Identify which cell holds the provided text, then report its (X, Y) central coordinate. 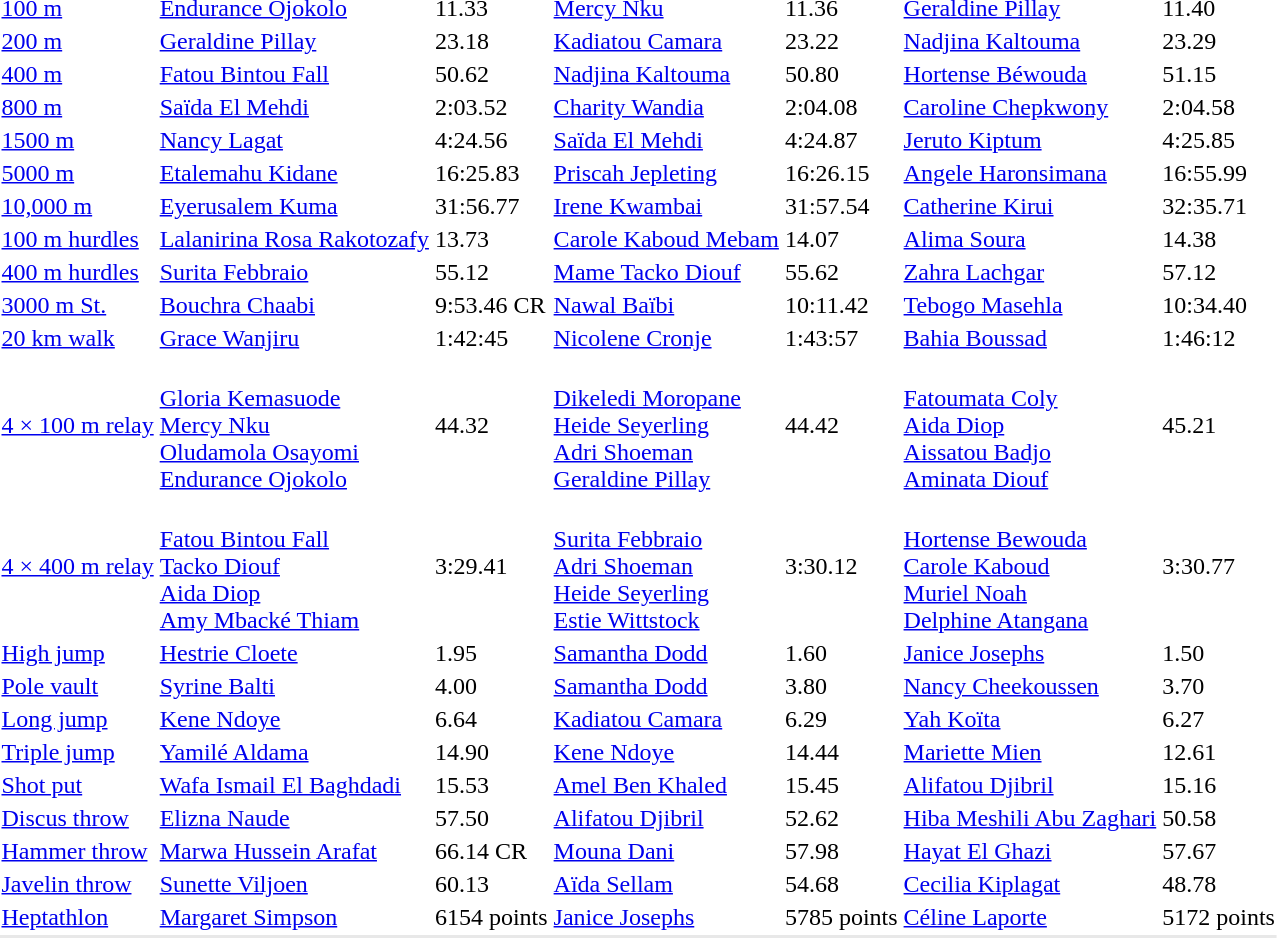
Hammer throw (78, 851)
Mouna Dani (666, 851)
Long jump (78, 719)
4:24.87 (841, 140)
23.18 (491, 41)
10:34.40 (1219, 305)
1:42:45 (491, 338)
2:04.08 (841, 107)
14.44 (841, 752)
Aïda Sellam (666, 884)
Tebogo Masehla (1030, 305)
6.64 (491, 719)
Triple jump (78, 752)
5172 points (1219, 917)
Priscah Jepleting (666, 173)
Catherine Kirui (1030, 206)
6.29 (841, 719)
Céline Laporte (1030, 917)
44.32 (491, 425)
4 × 400 m relay (78, 566)
Hestrie Cloete (294, 653)
Angele Haronsimana (1030, 173)
2:04.58 (1219, 107)
3.80 (841, 686)
Nancy Cheekoussen (1030, 686)
Lalanirina Rosa Rakotozafy (294, 239)
Jeruto Kiptum (1030, 140)
3.70 (1219, 686)
Surita Febbraio (294, 272)
Hiba Meshili Abu Zaghari (1030, 818)
Alima Soura (1030, 239)
Mame Tacko Diouf (666, 272)
Irene Kwambai (666, 206)
Dikeledi MoropaneHeide SeyerlingAdri ShoemanGeraldine Pillay (666, 425)
4.00 (491, 686)
Wafa Ismail El Baghdadi (294, 785)
50.58 (1219, 818)
4:25.85 (1219, 140)
3:30.77 (1219, 566)
15.53 (491, 785)
400 m (78, 74)
6.27 (1219, 719)
Hayat El Ghazi (1030, 851)
3:30.12 (841, 566)
54.68 (841, 884)
23.29 (1219, 41)
16:26.15 (841, 173)
16:55.99 (1219, 173)
66.14 CR (491, 851)
48.78 (1219, 884)
50.62 (491, 74)
800 m (78, 107)
Grace Wanjiru (294, 338)
Hortense BewoudaCarole KaboudMuriel NoahDelphine Atangana (1030, 566)
60.13 (491, 884)
Marwa Hussein Arafat (294, 851)
Fatoumata ColyAida DiopAissatou BadjoAminata Diouf (1030, 425)
6154 points (491, 917)
10:11.42 (841, 305)
57.50 (491, 818)
Geraldine Pillay (294, 41)
Etalemahu Kidane (294, 173)
32:35.71 (1219, 206)
Mariette Mien (1030, 752)
15.16 (1219, 785)
Nicolene Cronje (666, 338)
Hortense Béwouda (1030, 74)
Sunette Viljoen (294, 884)
Elizna Naude (294, 818)
50.80 (841, 74)
Yah Koïta (1030, 719)
Cecilia Kiplagat (1030, 884)
52.62 (841, 818)
Yamilé Aldama (294, 752)
1:46:12 (1219, 338)
14.07 (841, 239)
57.12 (1219, 272)
57.98 (841, 851)
3000 m St. (78, 305)
400 m hurdles (78, 272)
4:24.56 (491, 140)
13.73 (491, 239)
31:57.54 (841, 206)
1:43:57 (841, 338)
1.50 (1219, 653)
9:53.46 CR (491, 305)
1.60 (841, 653)
1.95 (491, 653)
Fatou Bintou FallTacko DioufAida DiopAmy Mbacké Thiam (294, 566)
10,000 m (78, 206)
Caroline Chepkwony (1030, 107)
Surita FebbraioAdri ShoemanHeide SeyerlingEstie Wittstock (666, 566)
Carole Kaboud Mebam (666, 239)
2:03.52 (491, 107)
14.38 (1219, 239)
5785 points (841, 917)
16:25.83 (491, 173)
Nancy Lagat (294, 140)
Bouchra Chaabi (294, 305)
Nawal Baïbi (666, 305)
Bahia Boussad (1030, 338)
Javelin throw (78, 884)
1500 m (78, 140)
Discus throw (78, 818)
3:29.41 (491, 566)
Zahra Lachgar (1030, 272)
100 m hurdles (78, 239)
Eyerusalem Kuma (294, 206)
31:56.77 (491, 206)
23.22 (841, 41)
Syrine Balti (294, 686)
4 × 100 m relay (78, 425)
20 km walk (78, 338)
45.21 (1219, 425)
44.42 (841, 425)
Gloria KemasuodeMercy NkuOludamola OsayomiEndurance Ojokolo (294, 425)
Pole vault (78, 686)
55.12 (491, 272)
12.61 (1219, 752)
51.15 (1219, 74)
Margaret Simpson (294, 917)
High jump (78, 653)
55.62 (841, 272)
Heptathlon (78, 917)
5000 m (78, 173)
Fatou Bintou Fall (294, 74)
14.90 (491, 752)
Charity Wandia (666, 107)
Amel Ben Khaled (666, 785)
Shot put (78, 785)
200 m (78, 41)
57.67 (1219, 851)
15.45 (841, 785)
